Search for the cell housing the specified text and yield its (X, Y) center coordinate. 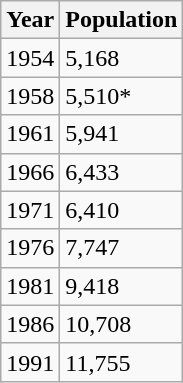
10,708 (122, 324)
1981 (30, 286)
6,433 (122, 172)
5,168 (122, 58)
1986 (30, 324)
1961 (30, 134)
Year (30, 20)
Population (122, 20)
9,418 (122, 286)
1958 (30, 96)
6,410 (122, 210)
7,747 (122, 248)
1976 (30, 248)
11,755 (122, 362)
5,510* (122, 96)
1971 (30, 210)
1991 (30, 362)
1966 (30, 172)
1954 (30, 58)
5,941 (122, 134)
